Find where the given text appears and provide that cell's center as (x, y) coordinate. 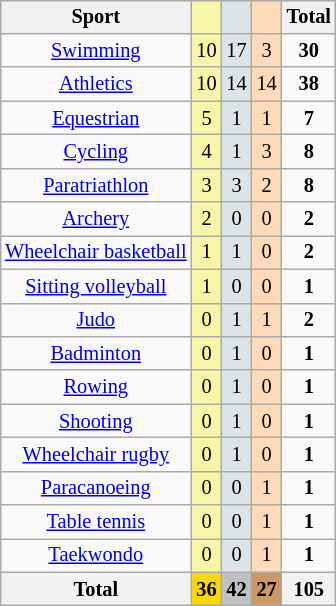
Cycling (96, 152)
38 (309, 84)
Sport (96, 17)
30 (309, 51)
Equestrian (96, 118)
42 (237, 589)
Sitting volleyball (96, 286)
Shooting (96, 421)
Athletics (96, 84)
Badminton (96, 354)
Wheelchair basketball (96, 253)
4 (206, 152)
36 (206, 589)
Wheelchair rugby (96, 455)
105 (309, 589)
7 (309, 118)
Table tennis (96, 522)
Taekwondo (96, 556)
Archery (96, 219)
5 (206, 118)
Paratriathlon (96, 185)
17 (237, 51)
Rowing (96, 387)
Paracanoeing (96, 488)
Judo (96, 320)
27 (267, 589)
Swimming (96, 51)
